Find where the given text appears and provide that cell's center as (x, y) coordinate. 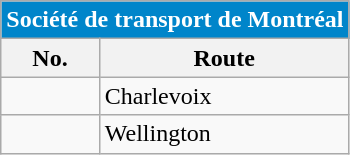
Charlevoix (224, 96)
No. (50, 58)
Route (224, 58)
Société de transport de Montréal (175, 20)
Wellington (224, 134)
